Find where the given text appears and provide that cell's center as (X, Y) coordinate. 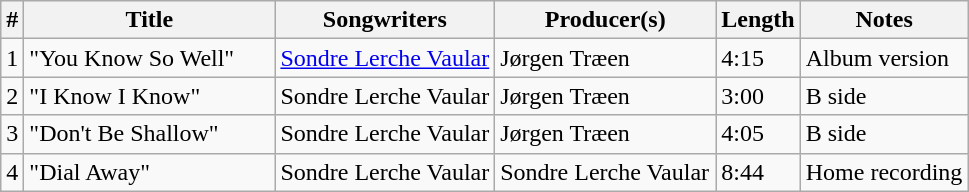
Home recording (884, 172)
# (12, 20)
"You Know So Well" (150, 58)
Title (150, 20)
3:00 (758, 96)
"I Know I Know" (150, 96)
Producer(s) (606, 20)
Notes (884, 20)
"Don't Be Shallow" (150, 134)
4:15 (758, 58)
Songwriters (385, 20)
8:44 (758, 172)
1 (12, 58)
2 (12, 96)
Album version (884, 58)
4:05 (758, 134)
3 (12, 134)
"Dial Away" (150, 172)
4 (12, 172)
Length (758, 20)
